Pinpoint the cell where the given text exists, returning its [x, y] midpoint coordinate. 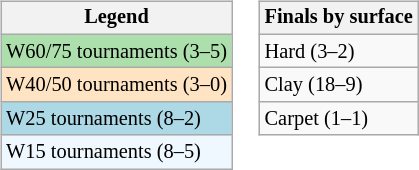
W15 tournaments (8–5) [116, 152]
Carpet (1–1) [339, 119]
Finals by surface [339, 18]
Hard (3–2) [339, 51]
Legend [116, 18]
W40/50 tournaments (3–0) [116, 85]
W60/75 tournaments (3–5) [116, 51]
Clay (18–9) [339, 85]
W25 tournaments (8–2) [116, 119]
